Capture the cell that displays the provided text and extract its (X, Y) central coordinate. 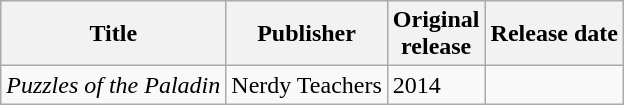
Release date (554, 34)
Publisher (307, 34)
Originalrelease (436, 34)
Title (114, 34)
2014 (436, 85)
Puzzles of the Paladin (114, 85)
Nerdy Teachers (307, 85)
